Return the (x, y) coordinate for the center point of the cell that contains the specified text.  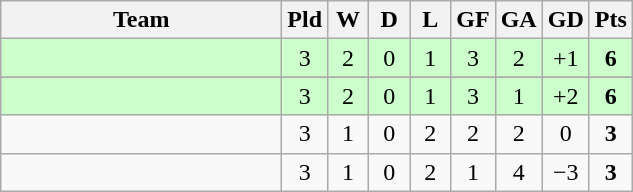
Team (142, 20)
+2 (566, 96)
GF (473, 20)
Pld (305, 20)
D (390, 20)
−3 (566, 172)
GA (518, 20)
Pts (610, 20)
GD (566, 20)
W (348, 20)
L (430, 20)
4 (518, 172)
+1 (566, 58)
